From the cell containing the given text, extract its center point as [x, y] coordinate. 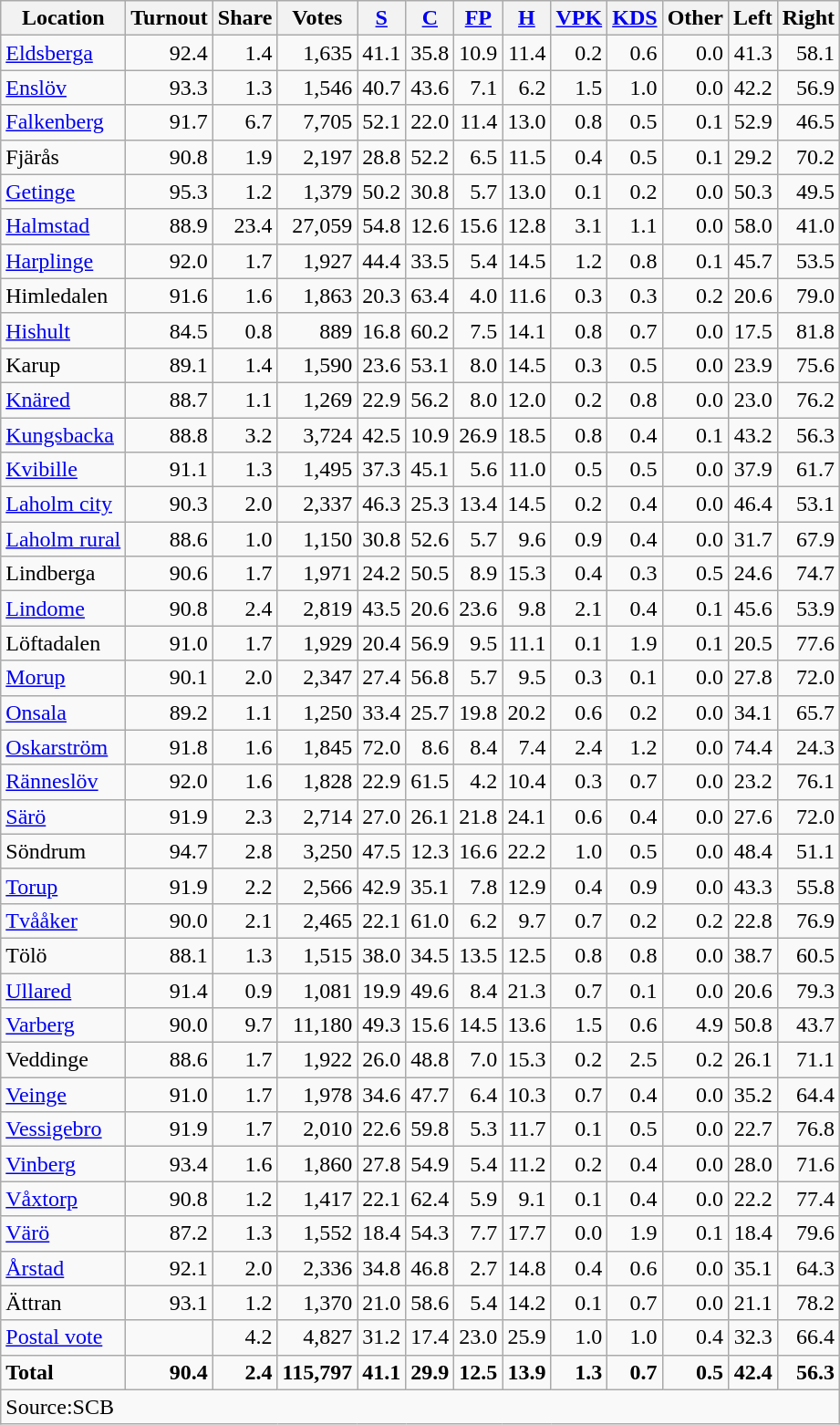
11.5 [527, 157]
77.4 [808, 1199]
35.8 [430, 53]
25.7 [430, 712]
1,370 [317, 1303]
81.8 [808, 330]
90.4 [170, 1372]
18.5 [527, 435]
43.5 [381, 608]
7,705 [317, 122]
53.9 [808, 608]
2.5 [635, 1060]
74.7 [808, 574]
9.1 [527, 1199]
58.1 [808, 53]
42.4 [752, 1372]
Knäred [64, 400]
45.6 [752, 608]
79.0 [808, 296]
2,347 [317, 678]
34.5 [430, 955]
24.2 [381, 574]
58.6 [430, 1303]
Kungsbacka [64, 435]
2,337 [317, 504]
C [430, 18]
34.6 [381, 1095]
22.8 [752, 921]
Fjärås [64, 157]
1,590 [317, 365]
53.5 [808, 261]
1,269 [317, 400]
12.8 [527, 226]
20.3 [381, 296]
Kvibille [64, 470]
Varberg [64, 1025]
Laholm rural [64, 539]
91.8 [170, 747]
Left [752, 18]
Himledalen [64, 296]
Eldsberga [64, 53]
1,929 [317, 643]
75.6 [808, 365]
25.3 [430, 504]
21.8 [478, 817]
7.1 [478, 88]
2.7 [478, 1268]
42.2 [752, 88]
7.0 [478, 1060]
47.7 [430, 1095]
47.5 [381, 851]
Torup [64, 886]
31.7 [752, 539]
43.2 [752, 435]
63.4 [430, 296]
Right [808, 18]
91.7 [170, 122]
90.1 [170, 678]
Årstad [64, 1268]
1,379 [317, 192]
23.2 [752, 782]
13.5 [478, 955]
3.1 [579, 226]
14.8 [527, 1268]
23.4 [244, 226]
79.6 [808, 1233]
Ränneslöv [64, 782]
12.9 [527, 886]
Oskarström [64, 747]
1,515 [317, 955]
1,635 [317, 53]
1,495 [317, 470]
Löftadalen [64, 643]
1,250 [317, 712]
Tvååker [64, 921]
2.2 [244, 886]
17.7 [527, 1233]
56.8 [430, 678]
Karup [64, 365]
2,465 [317, 921]
12.0 [527, 400]
94.7 [170, 851]
50.2 [381, 192]
44.4 [381, 261]
10.3 [527, 1095]
95.3 [170, 192]
66.4 [808, 1337]
Ullared [64, 990]
65.7 [808, 712]
54.3 [430, 1233]
21.0 [381, 1303]
6.7 [244, 122]
Falkenberg [64, 122]
27.4 [381, 678]
Tölö [64, 955]
60.5 [808, 955]
14.1 [527, 330]
93.1 [170, 1303]
Särö [64, 817]
16.8 [381, 330]
76.9 [808, 921]
Other [695, 18]
50.8 [752, 1025]
Veddinge [64, 1060]
1,150 [317, 539]
61.7 [808, 470]
Halmstad [64, 226]
6.5 [478, 157]
2,819 [317, 608]
59.8 [430, 1129]
93.4 [170, 1164]
23.9 [752, 365]
29.2 [752, 157]
Söndrum [64, 851]
2,197 [317, 157]
64.3 [808, 1268]
Våxtorp [64, 1199]
2.8 [244, 851]
13.4 [478, 504]
11.1 [527, 643]
8.6 [430, 747]
9.6 [527, 539]
17.4 [430, 1337]
93.3 [170, 88]
5.6 [478, 470]
70.2 [808, 157]
34.8 [381, 1268]
90.6 [170, 574]
Postal vote [64, 1337]
77.6 [808, 643]
Lindome [64, 608]
1,417 [317, 1199]
67.9 [808, 539]
50.5 [430, 574]
3,250 [317, 851]
11,180 [317, 1025]
74.4 [752, 747]
13.6 [527, 1025]
26.9 [478, 435]
41.3 [752, 53]
Enslöv [64, 88]
KDS [635, 18]
89.1 [170, 365]
VPK [579, 18]
8.9 [478, 574]
3,724 [317, 435]
1,081 [317, 990]
48.4 [752, 851]
11.2 [527, 1164]
12.6 [430, 226]
48.8 [430, 1060]
9.8 [527, 608]
91.1 [170, 470]
33.4 [381, 712]
76.1 [808, 782]
89.2 [170, 712]
Hishult [64, 330]
92.1 [170, 1268]
Total [64, 1372]
13.9 [527, 1372]
35.2 [752, 1095]
19.8 [478, 712]
1,828 [317, 782]
43.6 [430, 88]
10.4 [527, 782]
24.6 [752, 574]
46.3 [381, 504]
37.3 [381, 470]
Turnout [170, 18]
Source:SCB [420, 1407]
88.8 [170, 435]
27.0 [381, 817]
41.0 [808, 226]
37.9 [752, 470]
49.3 [381, 1025]
24.1 [527, 817]
889 [317, 330]
Share [244, 18]
19.9 [381, 990]
1,552 [317, 1233]
84.5 [170, 330]
14.2 [527, 1303]
38.7 [752, 955]
52.9 [752, 122]
FP [478, 18]
11.0 [527, 470]
27.6 [752, 817]
49.6 [430, 990]
Vessigebro [64, 1129]
1,860 [317, 1164]
38.0 [381, 955]
Votes [317, 18]
52.1 [381, 122]
90.3 [170, 504]
22.6 [381, 1129]
Getinge [64, 192]
4.9 [695, 1025]
61.5 [430, 782]
34.1 [752, 712]
88.1 [170, 955]
76.2 [808, 400]
60.2 [430, 330]
42.5 [381, 435]
58.0 [752, 226]
78.2 [808, 1303]
43.7 [808, 1025]
Veinge [64, 1095]
25.9 [527, 1337]
22.0 [430, 122]
27,059 [317, 226]
71.1 [808, 1060]
52.6 [430, 539]
2,336 [317, 1268]
12.3 [430, 851]
76.8 [808, 1129]
6.4 [478, 1095]
91.4 [170, 990]
4.0 [478, 296]
Laholm city [64, 504]
5.9 [478, 1199]
3.2 [244, 435]
11.7 [527, 1129]
52.2 [430, 157]
54.9 [430, 1164]
26.0 [381, 1060]
22.7 [752, 1129]
61.0 [430, 921]
54.8 [381, 226]
40.7 [381, 88]
46.4 [752, 504]
Vinberg [64, 1164]
45.1 [430, 470]
43.3 [752, 886]
71.6 [808, 1164]
Ättran [64, 1303]
2,010 [317, 1129]
87.2 [170, 1233]
S [381, 18]
7.5 [478, 330]
1,971 [317, 574]
11.6 [527, 296]
28.0 [752, 1164]
29.9 [430, 1372]
56.2 [430, 400]
42.9 [381, 886]
4,827 [317, 1337]
17.5 [752, 330]
33.5 [430, 261]
1,845 [317, 747]
24.3 [808, 747]
45.7 [752, 261]
21.1 [752, 1303]
2,714 [317, 817]
Värö [64, 1233]
1,922 [317, 1060]
115,797 [317, 1372]
55.8 [808, 886]
49.5 [808, 192]
7.4 [527, 747]
1,927 [317, 261]
32.3 [752, 1337]
62.4 [430, 1199]
7.8 [478, 886]
91.6 [170, 296]
5.3 [478, 1129]
21.3 [527, 990]
Onsala [64, 712]
51.1 [808, 851]
2,566 [317, 886]
20.5 [752, 643]
28.8 [381, 157]
Harplinge [64, 261]
88.7 [170, 400]
7.7 [478, 1233]
20.2 [527, 712]
2.3 [244, 817]
1,863 [317, 296]
46.5 [808, 122]
50.3 [752, 192]
92.4 [170, 53]
20.4 [381, 643]
16.6 [478, 851]
79.3 [808, 990]
H [527, 18]
46.8 [430, 1268]
64.4 [808, 1095]
88.9 [170, 226]
Morup [64, 678]
Location [64, 18]
1,546 [317, 88]
31.2 [381, 1337]
Lindberga [64, 574]
1,978 [317, 1095]
